Output the [X, Y] coordinate of the center of the cell containing the given text.  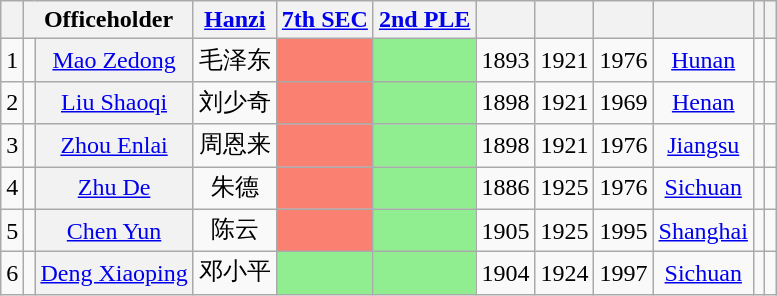
刘少奇 [234, 102]
Officeholder [108, 20]
1905 [506, 230]
Zhu De [114, 188]
1 [12, 60]
陈云 [234, 230]
1904 [506, 274]
Deng Xiaoping [114, 274]
6 [12, 274]
1969 [624, 102]
4 [12, 188]
周恩来 [234, 146]
3 [12, 146]
毛泽东 [234, 60]
1886 [506, 188]
5 [12, 230]
Chen Yun [114, 230]
Jiangsu [703, 146]
7th SEC [324, 20]
邓小平 [234, 274]
2nd PLE [424, 20]
1893 [506, 60]
1997 [624, 274]
Hunan [703, 60]
Henan [703, 102]
Hanzi [234, 20]
Mao Zedong [114, 60]
Liu Shaoqi [114, 102]
1924 [564, 274]
2 [12, 102]
Zhou Enlai [114, 146]
Shanghai [703, 230]
1995 [624, 230]
朱德 [234, 188]
